Return the (x, y) coordinate for the center point of the cell that contains the specified text.  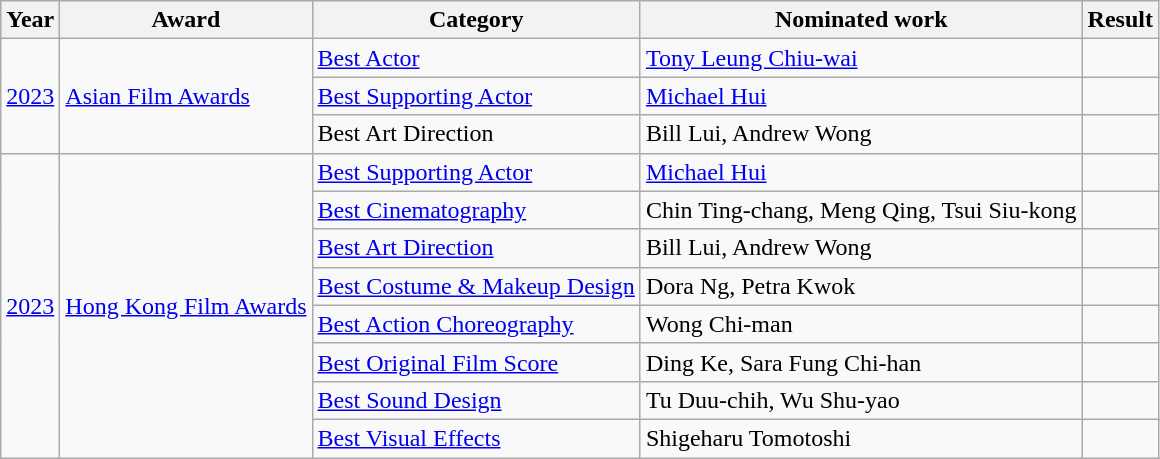
Award (186, 20)
Tony Leung Chiu-wai (861, 58)
Nominated work (861, 20)
Best Visual Effects (476, 438)
Best Cinematography (476, 210)
Wong Chi-man (861, 324)
Year (30, 20)
Result (1120, 20)
Category (476, 20)
Chin Ting-chang, Meng Qing, Tsui Siu-kong (861, 210)
Best Original Film Score (476, 362)
Best Costume & Makeup Design (476, 286)
Best Action Choreography (476, 324)
Tu Duu-chih, Wu Shu-yao (861, 400)
Ding Ke, Sara Fung Chi-han (861, 362)
Shigeharu Tomotoshi (861, 438)
Hong Kong Film Awards (186, 305)
Dora Ng, Petra Kwok (861, 286)
Asian Film Awards (186, 96)
Best Sound Design (476, 400)
Best Actor (476, 58)
